Extract the [X, Y] coordinate from the center of the cell holding the provided text.  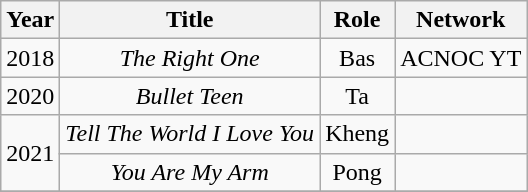
Network [461, 20]
2020 [30, 96]
The Right One [190, 58]
Year [30, 20]
Role [358, 20]
Pong [358, 172]
Bas [358, 58]
Title [190, 20]
You Are My Arm [190, 172]
2021 [30, 153]
2018 [30, 58]
Kheng [358, 134]
Tell The World I Love You [190, 134]
ACNOC YT [461, 58]
Bullet Teen [190, 96]
Ta [358, 96]
